Determine the [X, Y] coordinate at the center of the cell enclosing the given text.  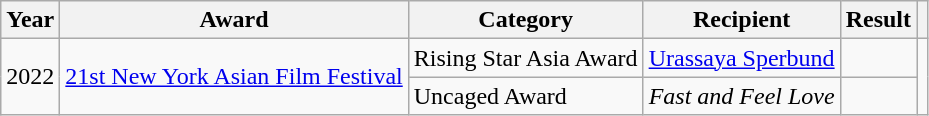
Recipient [742, 20]
Result [878, 20]
Award [234, 20]
Year [30, 20]
Category [526, 20]
Uncaged Award [526, 96]
Rising Star Asia Award [526, 58]
21st New York Asian Film Festival [234, 77]
Urassaya Sperbund [742, 58]
Fast and Feel Love [742, 96]
2022 [30, 77]
